For the text-containing cell, return its midpoint in (X, Y) coordinate format. 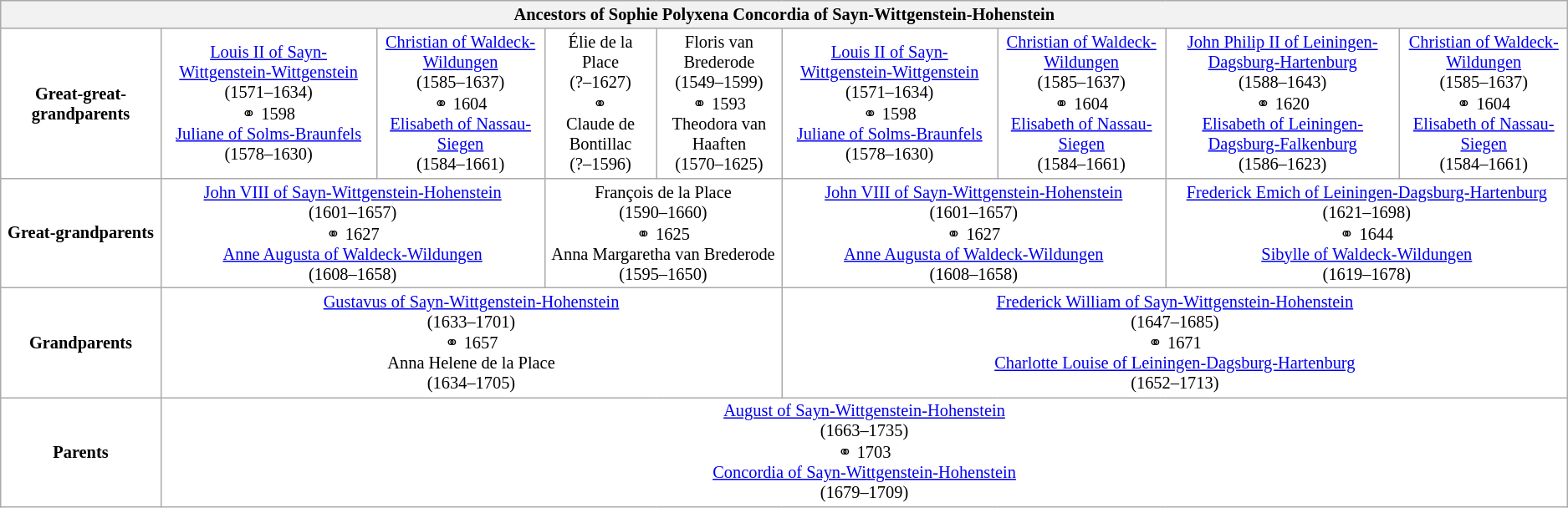
August of Sayn-Wittgenstein-Hohenstein(1663–1735)⚭ 1703Concordia of Sayn-Wittgenstein-Hohenstein(1679–1709) (865, 451)
Grandparents (80, 343)
François de la Place(1590–1660)⚭ 1625Anna Margaretha van Brederode(1595–1650) (663, 232)
Floris van Brederode(1549–1599)⚭ 1593Theodora van Haaften(1570–1625) (719, 104)
Great-great-grandparents (80, 104)
Élie de la Place(?–1627)⚭Claude de Bontillac(?–1596) (600, 104)
Frederick Emich of Leiningen-Dagsburg-Hartenburg(1621–1698)⚭ 1644Sibylle of Waldeck-Wildungen(1619–1678) (1366, 232)
Gustavus of Sayn-Wittgenstein-Hohenstein(1633–1701)⚭ 1657Anna Helene de la Place(1634–1705) (472, 343)
Frederick William of Sayn-Wittgenstein-Hohenstein(1647–1685)⚭ 1671Charlotte Louise of Leiningen-Dagsburg-Hartenburg(1652–1713) (1175, 343)
Great-grandparents (80, 232)
John Philip II of Leiningen-Dagsburg-Hartenburg(1588–1643)⚭ 1620Elisabeth of Leiningen-Dagsburg-Falkenburg(1586–1623) (1283, 104)
Parents (80, 451)
Ancestors of Sophie Polyxena Concordia of Sayn-Wittgenstein-Hohenstein (784, 14)
